Search for the cell housing the specified text and yield its [X, Y] center coordinate. 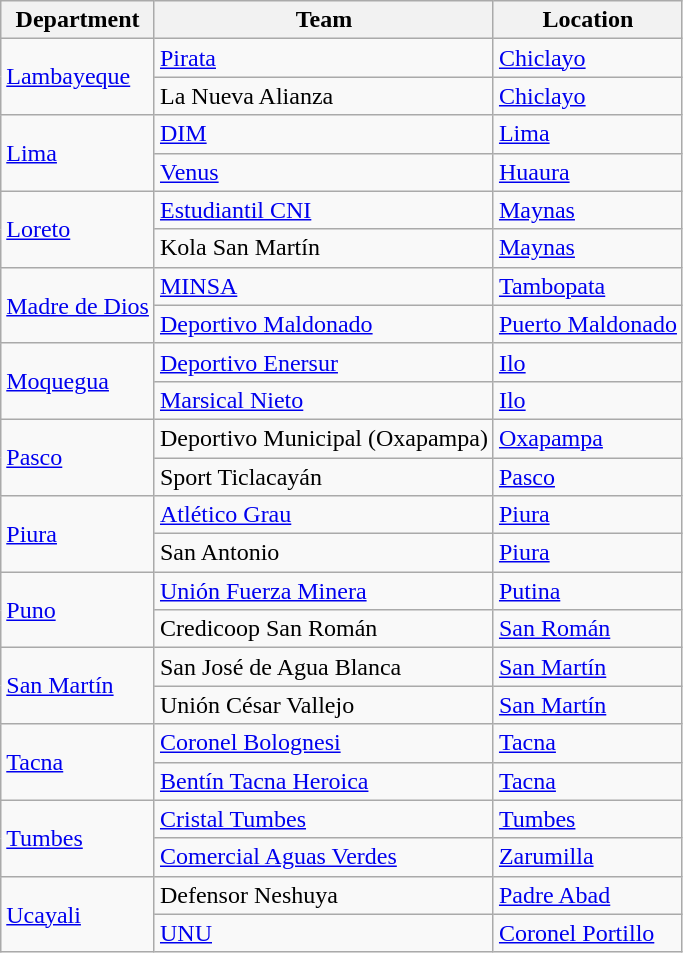
Loreto [78, 229]
San José de Agua Blanca [324, 667]
MINSA [324, 286]
Deportivo Maldonado [324, 324]
Unión Fuerza Minera [324, 591]
Venus [324, 172]
Pirata [324, 58]
Marsical Nieto [324, 400]
Ucayali [78, 914]
Puno [78, 610]
Puerto Maldonado [588, 324]
Deportivo Enersur [324, 362]
Sport Ticlacayán [324, 477]
La Nueva Alianza [324, 96]
Oxapampa [588, 438]
Cristal Tumbes [324, 819]
Bentín Tacna Heroica [324, 781]
Moquegua [78, 381]
Padre Abad [588, 895]
Estudiantil CNI [324, 210]
Lambayeque [78, 77]
San Román [588, 629]
Credicoop San Román [324, 629]
Madre de Dios [78, 305]
Unión César Vallejo [324, 705]
UNU [324, 933]
San Antonio [324, 553]
Department [78, 20]
Defensor Neshuya [324, 895]
Zarumilla [588, 857]
Huaura [588, 172]
Kola San Martín [324, 248]
Team [324, 20]
Atlético Grau [324, 515]
Deportivo Municipal (Oxapampa) [324, 438]
Comercial Aguas Verdes [324, 857]
Putina [588, 591]
DIM [324, 134]
Coronel Bolognesi [324, 743]
Location [588, 20]
Tambopata [588, 286]
Coronel Portillo [588, 933]
